Find where the given text appears and provide that cell's center as (x, y) coordinate. 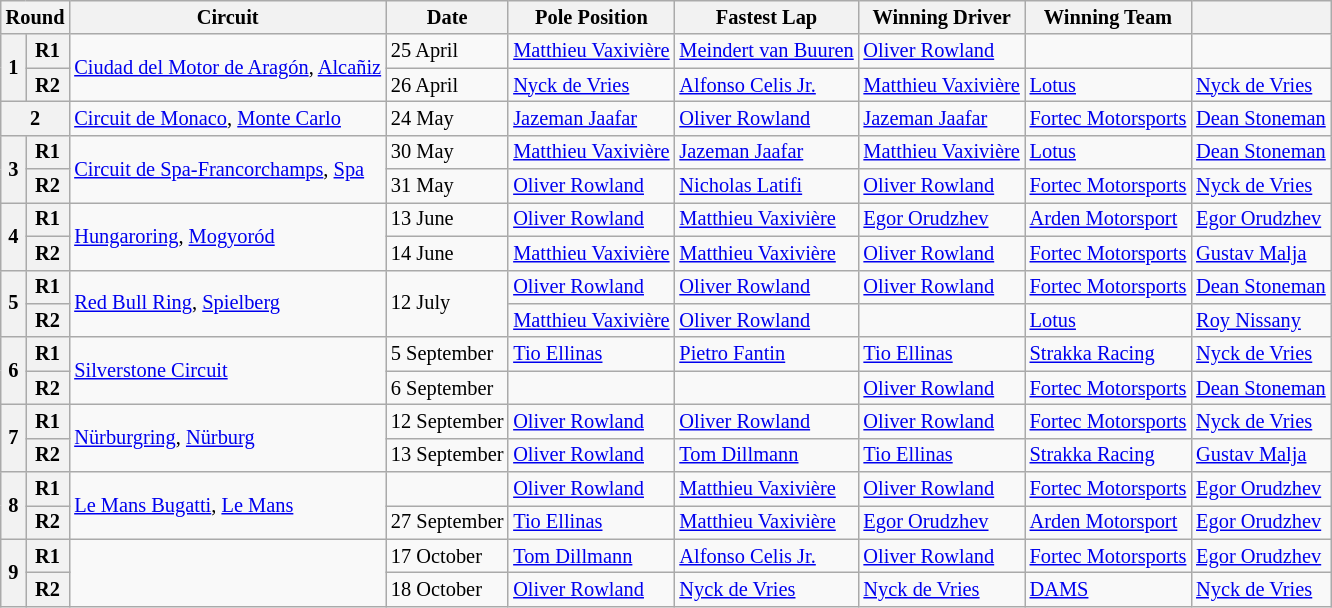
Meindert van Buuren (766, 51)
DAMS (1108, 589)
27 September (447, 522)
Ciudad del Motor de Aragón, Alcañiz (228, 68)
Circuit (228, 17)
Pietro Fantin (766, 354)
Silverstone Circuit (228, 370)
12 July (447, 304)
Le Mans Bugatti, Le Mans (228, 506)
Winning Driver (942, 17)
18 October (447, 589)
2 (36, 118)
Circuit de Spa-Francorchamps, Spa (228, 168)
17 October (447, 556)
Nürburgring, Nürburg (228, 438)
6 September (447, 388)
25 April (447, 51)
7 (14, 438)
13 September (447, 455)
Winning Team (1108, 17)
Red Bull Ring, Spielberg (228, 304)
4 (14, 236)
9 (14, 572)
31 May (447, 186)
13 June (447, 219)
30 May (447, 152)
5 September (447, 354)
Round (36, 17)
24 May (447, 118)
Pole Position (591, 17)
1 (14, 68)
Roy Nissany (1260, 320)
Hungaroring, Mogyoród (228, 236)
Nicholas Latifi (766, 186)
12 September (447, 421)
3 (14, 168)
Date (447, 17)
14 June (447, 253)
Fastest Lap (766, 17)
8 (14, 506)
6 (14, 370)
26 April (447, 85)
5 (14, 304)
Circuit de Monaco, Monte Carlo (228, 118)
